Capture the cell that displays the provided text and extract its [x, y] central coordinate. 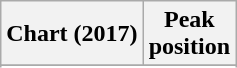
Chart (2017) [72, 34]
Peakposition [189, 34]
